Scan for the cell matching the given text and deliver its (x, y) coordinate at center. 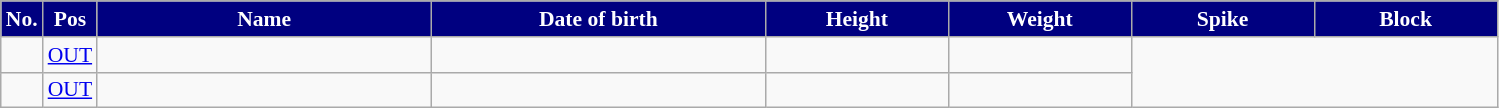
Spike (1222, 19)
Pos (70, 19)
Height (856, 19)
No. (22, 19)
Name (264, 19)
Date of birth (598, 19)
Weight (1040, 19)
Block (1406, 19)
